Determine the (x, y) coordinate at the center of the cell enclosing the given text.  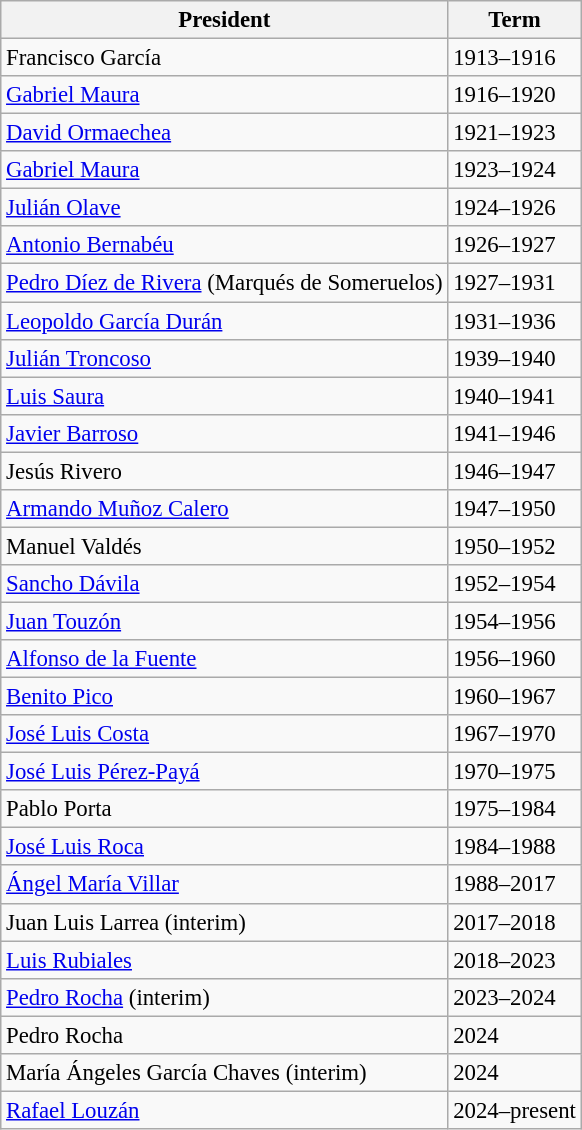
Luis Rubiales (224, 960)
Term (514, 20)
1984–1988 (514, 847)
2023–2024 (514, 997)
Rafael Louzán (224, 1110)
2024–present (514, 1110)
José Luis Roca (224, 847)
Juan Luis Larrea (interim) (224, 922)
2017–2018 (514, 922)
David Ormaechea (224, 133)
1988–2017 (514, 885)
Julián Troncoso (224, 358)
1967–1970 (514, 734)
1931–1936 (514, 321)
1956–1960 (514, 659)
1970–1975 (514, 772)
Julián Olave (224, 208)
Leopoldo García Durán (224, 321)
Jesús Rivero (224, 471)
1939–1940 (514, 358)
Pedro Rocha (224, 1035)
1921–1923 (514, 133)
Pedro Rocha (interim) (224, 997)
Sancho Dávila (224, 584)
María Ángeles García Chaves (interim) (224, 1073)
José Luis Pérez-Payá (224, 772)
Francisco García (224, 58)
1927–1931 (514, 283)
2018–2023 (514, 960)
Benito Pico (224, 697)
Alfonso de la Fuente (224, 659)
Luis Saura (224, 396)
1952–1954 (514, 584)
Juan Touzón (224, 621)
Armando Muñoz Calero (224, 509)
José Luis Costa (224, 734)
1923–1924 (514, 170)
1913–1916 (514, 58)
Pablo Porta (224, 809)
1960–1967 (514, 697)
1954–1956 (514, 621)
Javier Barroso (224, 433)
1975–1984 (514, 809)
1947–1950 (514, 509)
1941–1946 (514, 433)
1924–1926 (514, 208)
President (224, 20)
1950–1952 (514, 546)
1940–1941 (514, 396)
1916–1920 (514, 95)
1946–1947 (514, 471)
Pedro Díez de Rivera (Marqués de Someruelos) (224, 283)
Ángel María Villar (224, 885)
Manuel Valdés (224, 546)
1926–1927 (514, 245)
Antonio Bernabéu (224, 245)
